From the cell containing the given text, extract its center point as (x, y) coordinate. 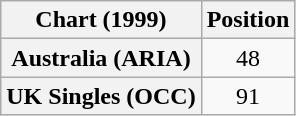
Position (248, 20)
UK Singles (OCC) (101, 96)
91 (248, 96)
Australia (ARIA) (101, 58)
48 (248, 58)
Chart (1999) (101, 20)
